Provide the [X, Y] coordinate of the cell's center where the given text is located.  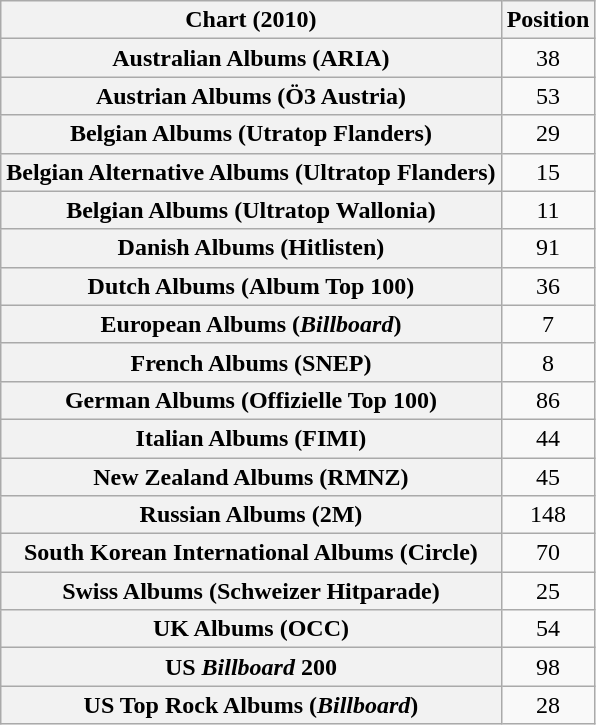
South Korean International Albums (Circle) [251, 553]
US Billboard 200 [251, 667]
36 [548, 286]
53 [548, 96]
Austrian Albums (Ö3 Austria) [251, 96]
German Albums (Offizielle Top 100) [251, 400]
Belgian Albums (Ultratop Wallonia) [251, 210]
15 [548, 172]
29 [548, 134]
Dutch Albums (Album Top 100) [251, 286]
28 [548, 705]
44 [548, 438]
Danish Albums (Hitlisten) [251, 248]
Russian Albums (2M) [251, 515]
54 [548, 629]
US Top Rock Albums (Billboard) [251, 705]
New Zealand Albums (RMNZ) [251, 477]
French Albums (SNEP) [251, 362]
Chart (2010) [251, 20]
UK Albums (OCC) [251, 629]
8 [548, 362]
Belgian Albums (Utratop Flanders) [251, 134]
Australian Albums (ARIA) [251, 58]
Position [548, 20]
25 [548, 591]
91 [548, 248]
45 [548, 477]
Italian Albums (FIMI) [251, 438]
11 [548, 210]
Swiss Albums (Schweizer Hitparade) [251, 591]
European Albums (Billboard) [251, 324]
70 [548, 553]
98 [548, 667]
148 [548, 515]
Belgian Alternative Albums (Ultratop Flanders) [251, 172]
86 [548, 400]
38 [548, 58]
7 [548, 324]
